Detect which cell encompasses the target text, then output its [X, Y] center coordinate. 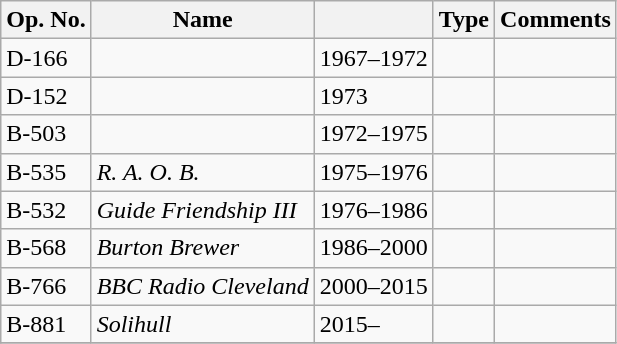
Solihull [202, 324]
B-535 [46, 172]
1975–1976 [374, 172]
Comments [556, 20]
1973 [374, 96]
1976–1986 [374, 210]
Type [464, 20]
Op. No. [46, 20]
B-532 [46, 210]
2000–2015 [374, 286]
BBC Radio Cleveland [202, 286]
1967–1972 [374, 58]
R. A. O. B. [202, 172]
Burton Brewer [202, 248]
B-503 [46, 134]
Guide Friendship III [202, 210]
D-166 [46, 58]
1986–2000 [374, 248]
2015– [374, 324]
B-881 [46, 324]
B-766 [46, 286]
Name [202, 20]
1972–1975 [374, 134]
B-568 [46, 248]
D-152 [46, 96]
